Search for the cell housing the specified text and yield its (X, Y) center coordinate. 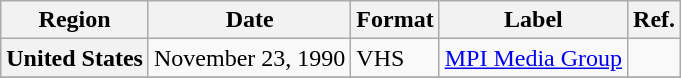
Format (395, 20)
November 23, 1990 (249, 58)
MPI Media Group (533, 58)
VHS (395, 58)
United States (75, 58)
Ref. (654, 20)
Date (249, 20)
Label (533, 20)
Region (75, 20)
